Return the [X, Y] coordinate for the center point of the cell that contains the specified text.  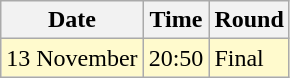
Time [176, 20]
Round [249, 20]
Date [72, 20]
Final [249, 58]
13 November [72, 58]
20:50 [176, 58]
